Scan for the cell matching the given text and deliver its (x, y) coordinate at center. 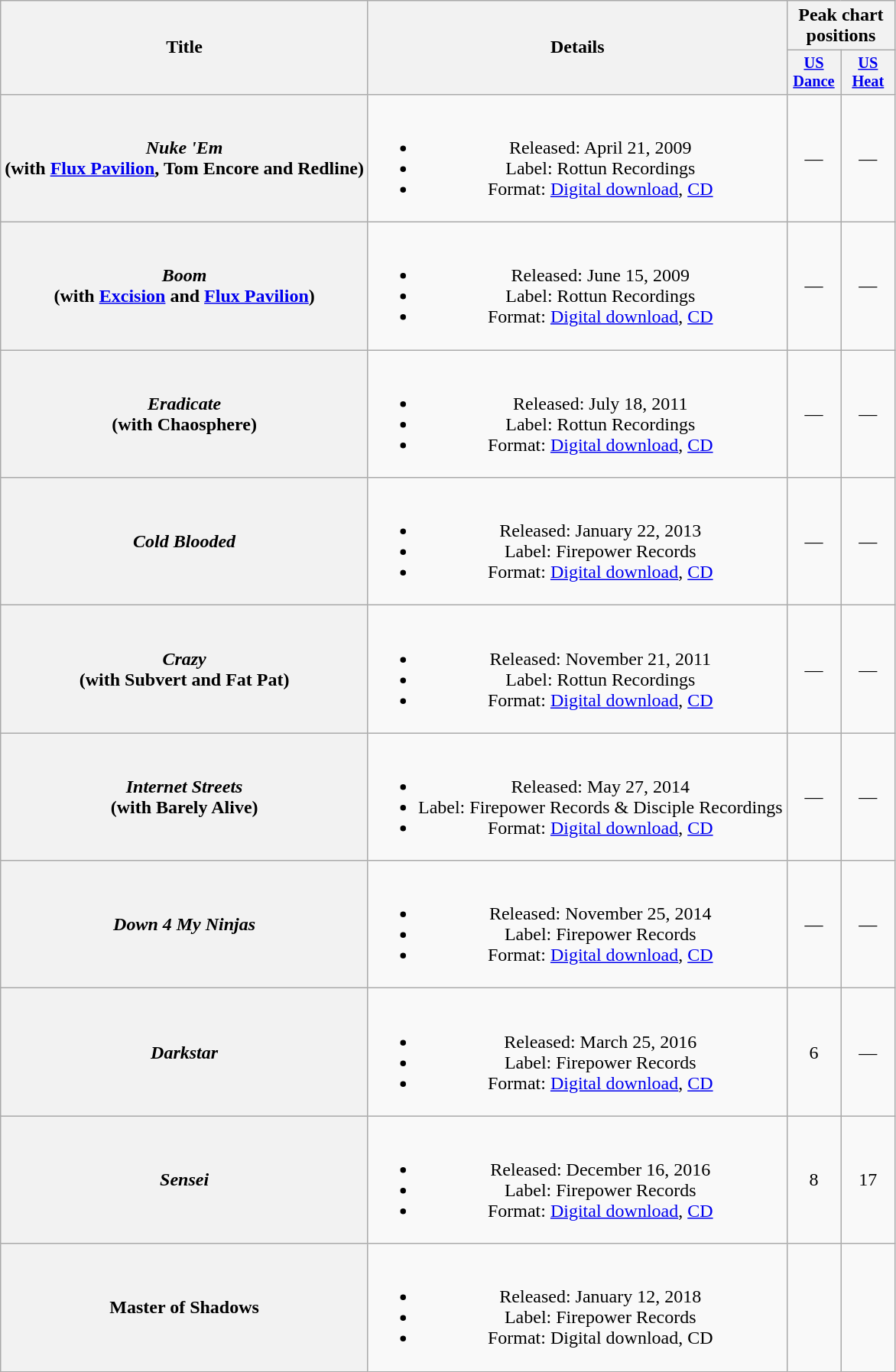
Boom(with Excision and Flux Pavilion) (185, 286)
17 (868, 1180)
Released: May 27, 2014Label: Firepower Records & Disciple RecordingsFormat: Digital download, CD (577, 796)
Released: July 18, 2011Label: Rottun RecordingsFormat: Digital download, CD (577, 414)
8 (813, 1180)
Peak chart positions (841, 26)
Released: January 12, 2018Label: Firepower RecordsFormat: Digital download, CD (577, 1307)
Released: January 22, 2013Label: Firepower RecordsFormat: Digital download, CD (577, 541)
Released: March 25, 2016Label: Firepower RecordsFormat: Digital download, CD (577, 1052)
Cold Blooded (185, 541)
Title (185, 47)
Details (577, 47)
Released: November 21, 2011Label: Rottun RecordingsFormat: Digital download, CD (577, 670)
Eradicate(with Chaosphere) (185, 414)
Nuke 'Em(with Flux Pavilion, Tom Encore and Redline) (185, 157)
USHeat (868, 73)
Released: December 16, 2016Label: Firepower RecordsFormat: Digital download, CD (577, 1180)
Darkstar (185, 1052)
Released: November 25, 2014Label: Firepower RecordsFormat: Digital download, CD (577, 925)
Crazy(with Subvert and Fat Pat) (185, 670)
Internet Streets(with Barely Alive) (185, 796)
Sensei (185, 1180)
USDance (813, 73)
6 (813, 1052)
Released: June 15, 2009Label: Rottun RecordingsFormat: Digital download, CD (577, 286)
Master of Shadows (185, 1307)
Down 4 My Ninjas (185, 925)
Released: April 21, 2009Label: Rottun RecordingsFormat: Digital download, CD (577, 157)
